Extract the (x, y) coordinate from the center of the cell holding the provided text.  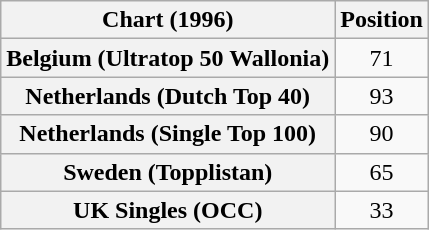
Netherlands (Single Top 100) (168, 134)
90 (382, 134)
UK Singles (OCC) (168, 210)
Belgium (Ultratop 50 Wallonia) (168, 58)
Position (382, 20)
65 (382, 172)
33 (382, 210)
Chart (1996) (168, 20)
71 (382, 58)
93 (382, 96)
Sweden (Topplistan) (168, 172)
Netherlands (Dutch Top 40) (168, 96)
